Scan for the cell matching the given text and deliver its [X, Y] coordinate at center. 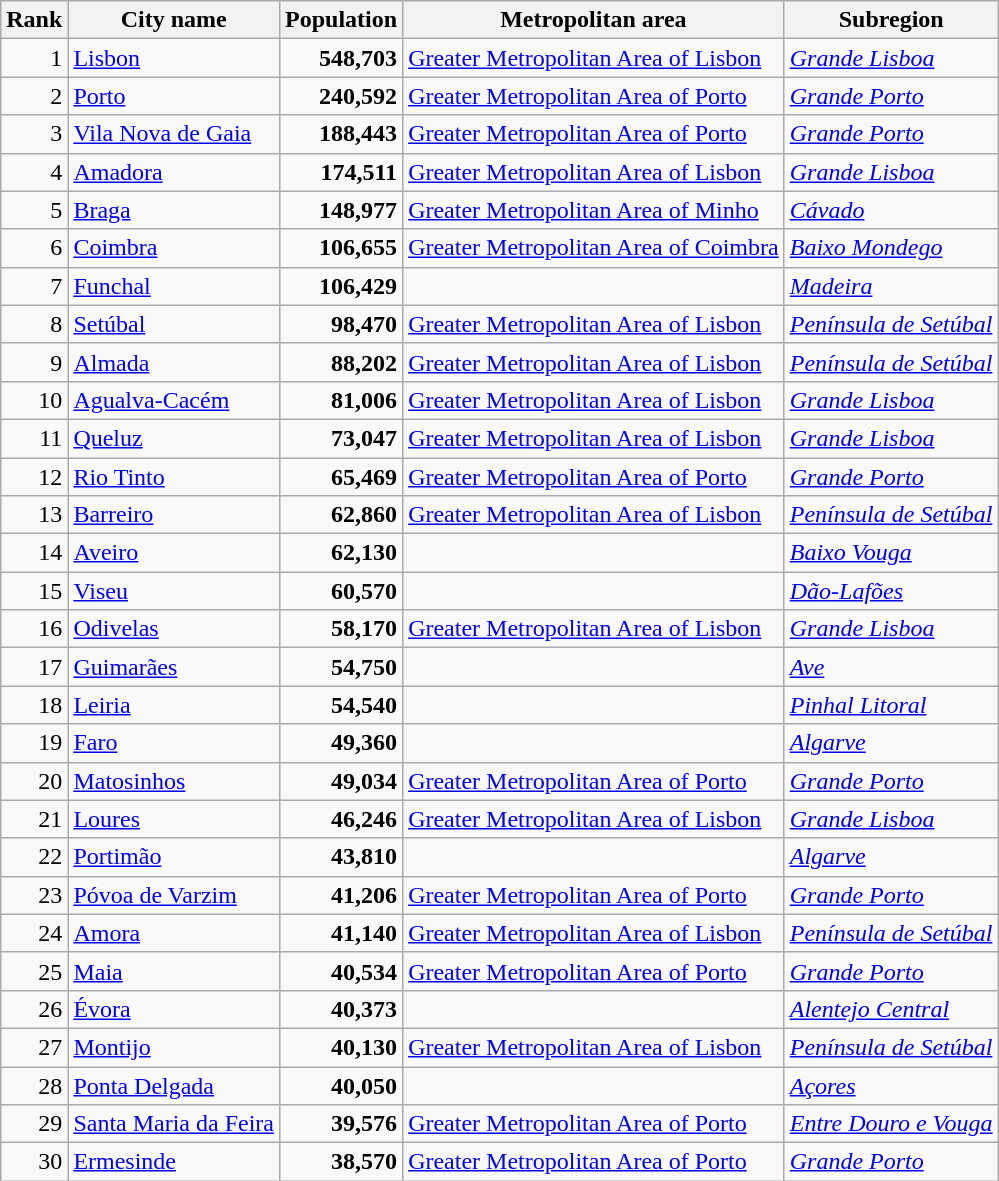
81,006 [342, 400]
58,170 [342, 629]
Amadora [174, 172]
174,511 [342, 172]
Dão-Lafões [891, 591]
Loures [174, 819]
Pinhal Litoral [891, 705]
106,429 [342, 286]
188,443 [342, 134]
19 [34, 743]
16 [34, 629]
Madeira [891, 286]
Aveiro [174, 553]
18 [34, 705]
Açores [891, 1085]
148,977 [342, 210]
Ermesinde [174, 1162]
Alentejo Central [891, 1009]
Évora [174, 1009]
14 [34, 553]
98,470 [342, 324]
Baixo Mondego [891, 248]
41,206 [342, 895]
40,050 [342, 1085]
40,534 [342, 971]
Amora [174, 933]
Lisbon [174, 58]
24 [34, 933]
Baixo Vouga [891, 553]
3 [34, 134]
38,570 [342, 1162]
Matosinhos [174, 781]
49,360 [342, 743]
Porto [174, 96]
Rank [34, 20]
Rio Tinto [174, 477]
26 [34, 1009]
9 [34, 362]
Metropolitan area [594, 20]
22 [34, 857]
240,592 [342, 96]
Montijo [174, 1047]
Guimarães [174, 667]
Almada [174, 362]
13 [34, 515]
73,047 [342, 438]
23 [34, 895]
29 [34, 1124]
62,860 [342, 515]
11 [34, 438]
62,130 [342, 553]
Maia [174, 971]
1 [34, 58]
6 [34, 248]
54,750 [342, 667]
Póvoa de Varzim [174, 895]
41,140 [342, 933]
54,540 [342, 705]
7 [34, 286]
17 [34, 667]
40,373 [342, 1009]
10 [34, 400]
88,202 [342, 362]
21 [34, 819]
40,130 [342, 1047]
Queluz [174, 438]
Odivelas [174, 629]
Braga [174, 210]
Funchal [174, 286]
30 [34, 1162]
City name [174, 20]
5 [34, 210]
Cávado [891, 210]
Faro [174, 743]
28 [34, 1085]
Barreiro [174, 515]
Vila Nova de Gaia [174, 134]
Greater Metropolitan Area of Coimbra [594, 248]
548,703 [342, 58]
65,469 [342, 477]
25 [34, 971]
Ave [891, 667]
Agualva-Cacém [174, 400]
Leiria [174, 705]
12 [34, 477]
46,246 [342, 819]
60,570 [342, 591]
2 [34, 96]
Entre Douro e Vouga [891, 1124]
Subregion [891, 20]
106,655 [342, 248]
Greater Metropolitan Area of Minho [594, 210]
8 [34, 324]
20 [34, 781]
Coimbra [174, 248]
Viseu [174, 591]
49,034 [342, 781]
Setúbal [174, 324]
39,576 [342, 1124]
Population [342, 20]
4 [34, 172]
Santa Maria da Feira [174, 1124]
43,810 [342, 857]
Portimão [174, 857]
27 [34, 1047]
Ponta Delgada [174, 1085]
15 [34, 591]
